Scan for the cell matching the given text and deliver its (X, Y) coordinate at center. 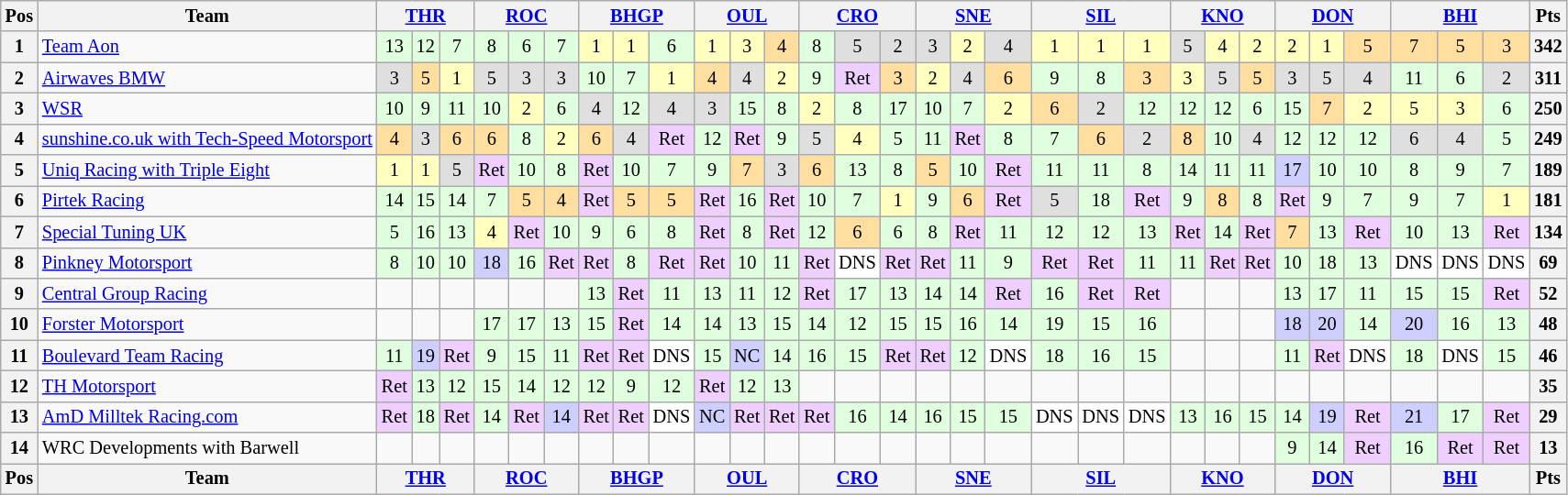
Pirtek Racing (207, 201)
249 (1548, 139)
342 (1548, 47)
311 (1548, 78)
46 (1548, 356)
TH Motorsport (207, 386)
Team Aon (207, 47)
sunshine.co.uk with Tech-Speed Motorsport (207, 139)
Central Group Racing (207, 293)
Uniq Racing with Triple Eight (207, 170)
189 (1548, 170)
250 (1548, 108)
Special Tuning UK (207, 232)
52 (1548, 293)
WRC Developments with Barwell (207, 448)
29 (1548, 417)
Pinkney Motorsport (207, 263)
134 (1548, 232)
WSR (207, 108)
181 (1548, 201)
Boulevard Team Racing (207, 356)
69 (1548, 263)
35 (1548, 386)
21 (1414, 417)
Airwaves BMW (207, 78)
AmD Milltek Racing.com (207, 417)
Forster Motorsport (207, 324)
48 (1548, 324)
